From the cell containing the given text, extract its center point as (X, Y) coordinate. 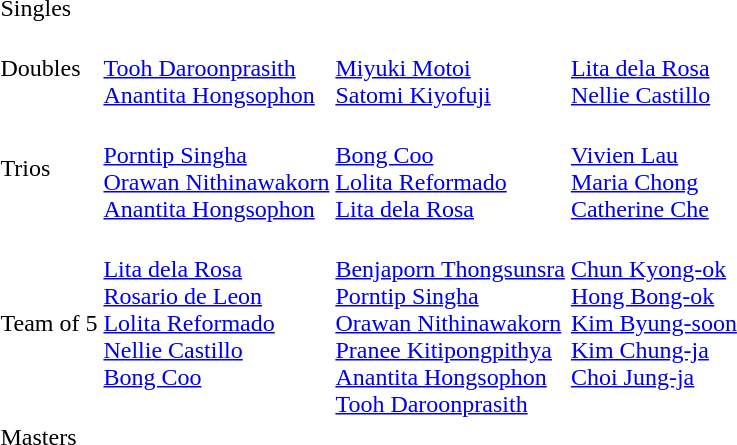
Bong CooLolita ReformadoLita dela Rosa (450, 168)
Lita dela RosaRosario de LeonLolita ReformadoNellie CastilloBong Coo (216, 323)
Miyuki MotoiSatomi Kiyofuji (450, 68)
Benjaporn ThongsunsraPorntip SinghaOrawan NithinawakornPranee KitipongpithyaAnantita HongsophonTooh Daroonprasith (450, 323)
Porntip SinghaOrawan NithinawakornAnantita Hongsophon (216, 168)
Tooh DaroonprasithAnantita Hongsophon (216, 68)
